From the cell containing the given text, extract its center point as (X, Y) coordinate. 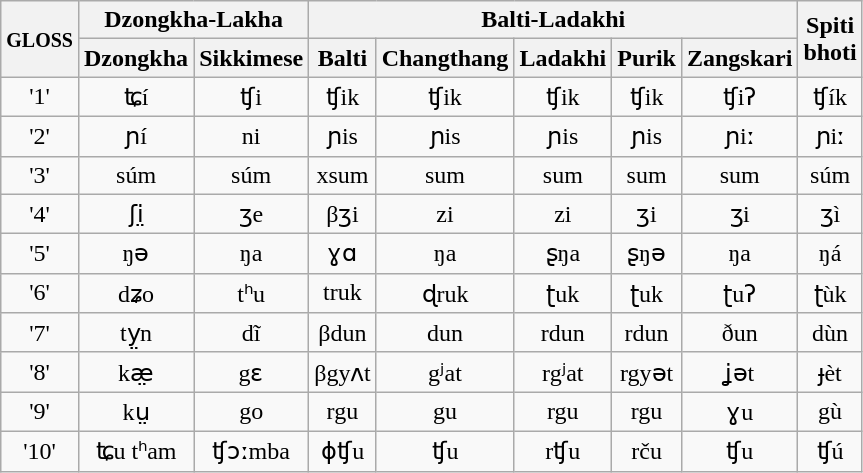
ʧiʔ (739, 97)
Changthang (445, 58)
gù (830, 412)
gɛ (252, 372)
'8' (40, 372)
'4' (40, 214)
Zangskari (739, 58)
rču (647, 451)
ʨí (136, 97)
ɣɑ (342, 254)
ʒì (830, 214)
ʨu tʰam (136, 451)
GLOSS (40, 39)
dun (445, 333)
'7' (40, 333)
Purik (647, 58)
Spitibhoti (830, 39)
rgʲat (563, 372)
'10' (40, 451)
rgyət (647, 372)
tʰu (252, 293)
dùn (830, 333)
ʒe (252, 214)
ɖruk (445, 293)
'5' (40, 254)
ɸʧu (342, 451)
ʧi (252, 97)
'2' (40, 136)
rʧu (563, 451)
dĩ (252, 333)
βdun (342, 333)
Balti-Ladakhi (554, 20)
kæ̤ (136, 372)
kṳ (136, 412)
ŋə (136, 254)
'9' (40, 412)
go (252, 412)
Balti (342, 58)
'3' (40, 175)
'1' (40, 97)
ðun (739, 333)
Dzongkha-Lakha (193, 20)
gʲat (445, 372)
ʂŋa (563, 254)
Ladakhi (563, 58)
dʑo (136, 293)
ʈùk (830, 293)
truk (342, 293)
βʒi (342, 214)
ɲí (136, 136)
ʝət (739, 372)
ɟèt (830, 372)
ʧík (830, 97)
Dzongkha (136, 58)
βgyʌt (342, 372)
Sikkimese (252, 58)
gu (445, 412)
ty̤n (136, 333)
ʧɔːmba (252, 451)
ŋá (830, 254)
ʈuʔ (739, 293)
'6' (40, 293)
ɣu (739, 412)
ʧú (830, 451)
ʃi̤ (136, 214)
ni (252, 136)
ʂŋə (647, 254)
xsum (342, 175)
